Return (x, y) of the center of cell containing provided text 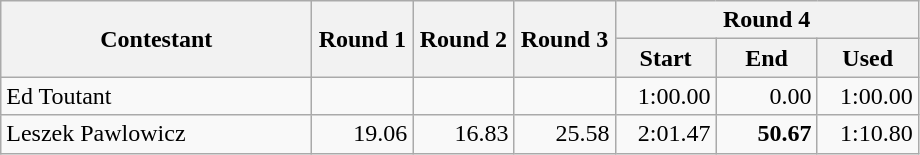
0.00 (766, 96)
End (766, 58)
Round 2 (464, 39)
25.58 (564, 134)
1:10.80 (868, 134)
2:01.47 (666, 134)
Start (666, 58)
Leszek Pawlowicz (156, 134)
Round 4 (766, 20)
Round 1 (362, 39)
19.06 (362, 134)
Ed Toutant (156, 96)
16.83 (464, 134)
Round 3 (564, 39)
Used (868, 58)
Contestant (156, 39)
50.67 (766, 134)
